Provide the [x, y] coordinate of the cell's center where the given text is located.  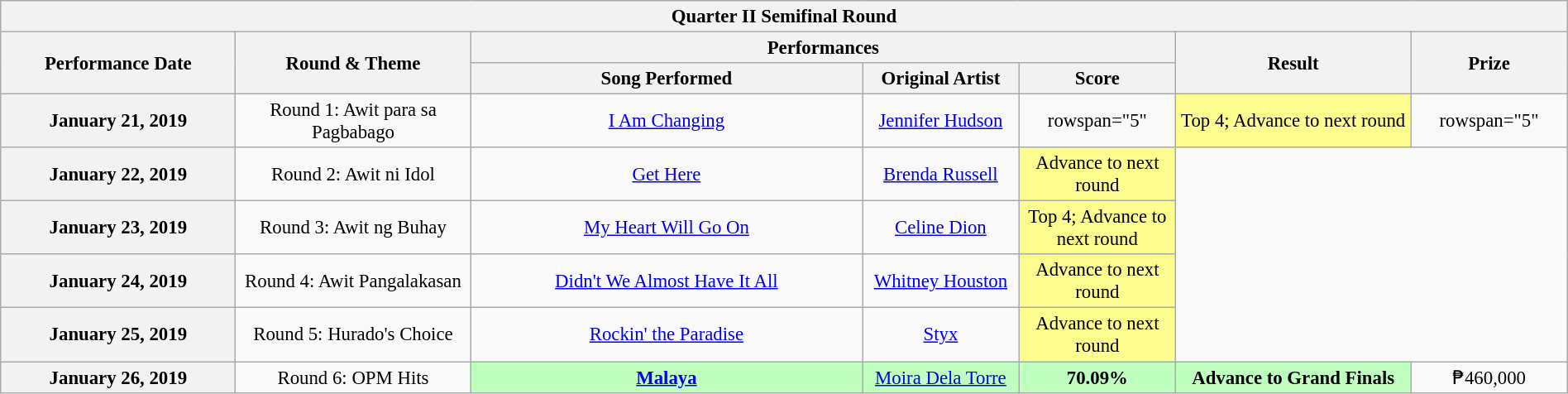
Performance Date [118, 63]
January 23, 2019 [118, 228]
Quarter II Semifinal Round [784, 17]
Rockin' the Paradise [667, 334]
January 22, 2019 [118, 174]
70.09% [1097, 377]
Moira Dela Torre [941, 377]
January 21, 2019 [118, 121]
My Heart Will Go On [667, 228]
Round 3: Awit ng Buhay [353, 228]
Result [1293, 63]
Original Artist [941, 79]
Round 2: Awit ni Idol [353, 174]
Whitney Houston [941, 281]
Prize [1489, 63]
Malaya [667, 377]
Celine Dion [941, 228]
I Am Changing [667, 121]
Score [1097, 79]
January 25, 2019 [118, 334]
Styx [941, 334]
January 26, 2019 [118, 377]
Brenda Russell [941, 174]
Get Here [667, 174]
Round 6: OPM Hits [353, 377]
Round & Theme [353, 63]
January 24, 2019 [118, 281]
Round 5: Hurado's Choice [353, 334]
Round 1: Awit para sa Pagbabago [353, 121]
₱460,000 [1489, 377]
Didn't We Almost Have It All [667, 281]
Advance to Grand Finals [1293, 377]
Round 4: Awit Pangalakasan [353, 281]
Song Performed [667, 79]
Performances [824, 48]
Jennifer Hudson [941, 121]
